Search for the cell housing the specified text and yield its [x, y] center coordinate. 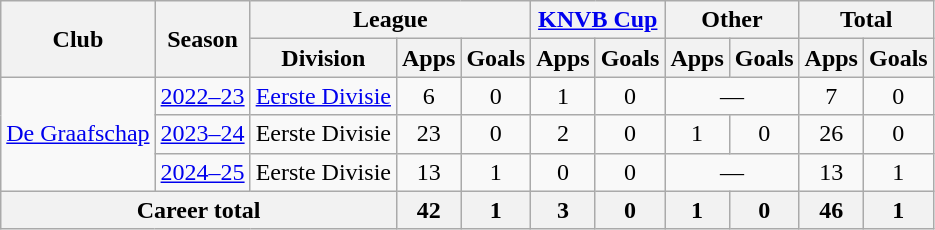
2023–24 [202, 134]
23 [428, 134]
League [390, 20]
KNVB Cup [598, 20]
Division [323, 58]
2022–23 [202, 96]
2024–25 [202, 172]
Club [78, 39]
6 [428, 96]
Career total [199, 210]
42 [428, 210]
2 [563, 134]
De Graafschap [78, 134]
Season [202, 39]
46 [831, 210]
7 [831, 96]
Total [866, 20]
26 [831, 134]
3 [563, 210]
Other [732, 20]
